Scan for the cell matching the given text and deliver its (X, Y) coordinate at center. 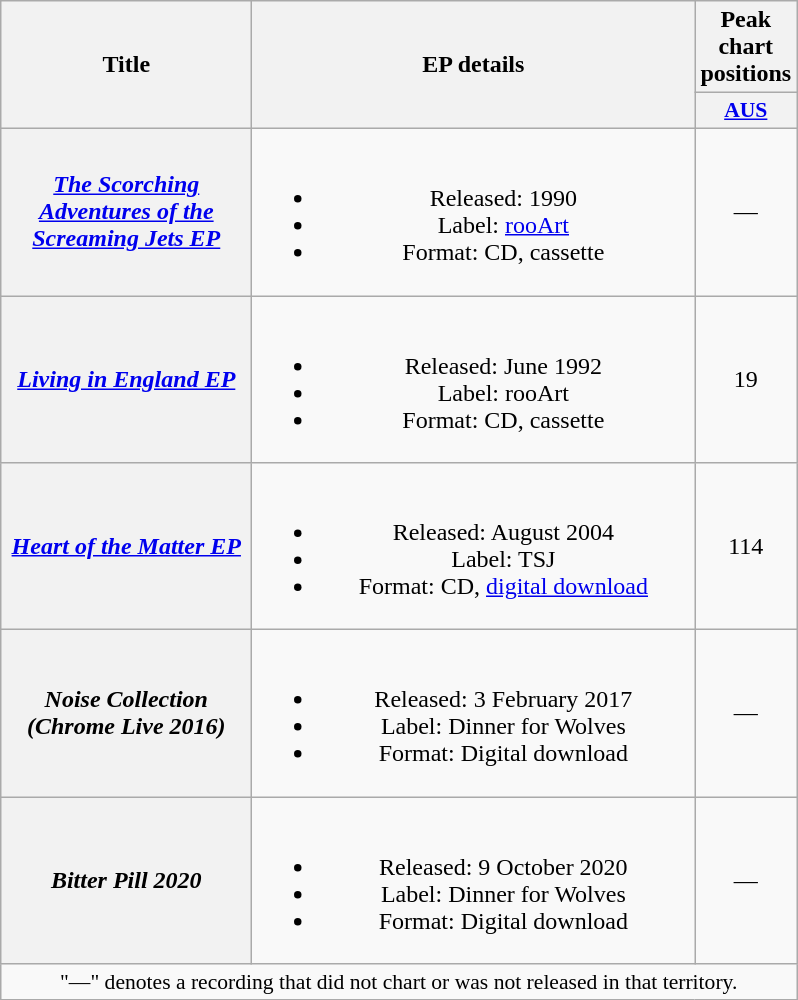
Living in England EP (126, 380)
Released: 3 February 2017 Label: Dinner for WolvesFormat: Digital download (474, 714)
Released: June 1992Label: rooArtFormat: CD, cassette (474, 380)
Noise Collection (Chrome Live 2016) (126, 714)
Peak chart positions (746, 47)
Released: 9 October 2020Label: Dinner for WolvesFormat: Digital download (474, 880)
Released: 1990Label: rooArtFormat: CD, cassette (474, 212)
114 (746, 546)
Heart of the Matter EP (126, 546)
The Scorching Adventures of the Screaming Jets EP (126, 212)
Title (126, 65)
AUS (746, 111)
Bitter Pill 2020 (126, 880)
EP details (474, 65)
"—" denotes a recording that did not chart or was not released in that territory. (399, 982)
Released: August 2004Label: TSJFormat: CD, digital download (474, 546)
19 (746, 380)
